Pinpoint the cell where the given text exists, returning its (x, y) midpoint coordinate. 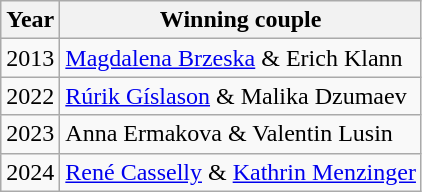
Anna Ermakova & Valentin Lusin (241, 134)
Magdalena Brzeska & Erich Klann (241, 58)
2024 (30, 172)
2022 (30, 96)
2013 (30, 58)
René Casselly & Kathrin Menzinger (241, 172)
Rúrik Gíslason & Malika Dzumaev (241, 96)
Winning couple (241, 20)
2023 (30, 134)
Year (30, 20)
